Return the (x, y) coordinate for the center point of the cell that contains the specified text.  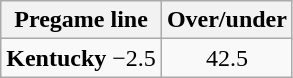
Pregame line (82, 20)
Over/under (226, 20)
Kentucky −2.5 (82, 58)
42.5 (226, 58)
